For the text-containing cell, return its midpoint in (x, y) coordinate format. 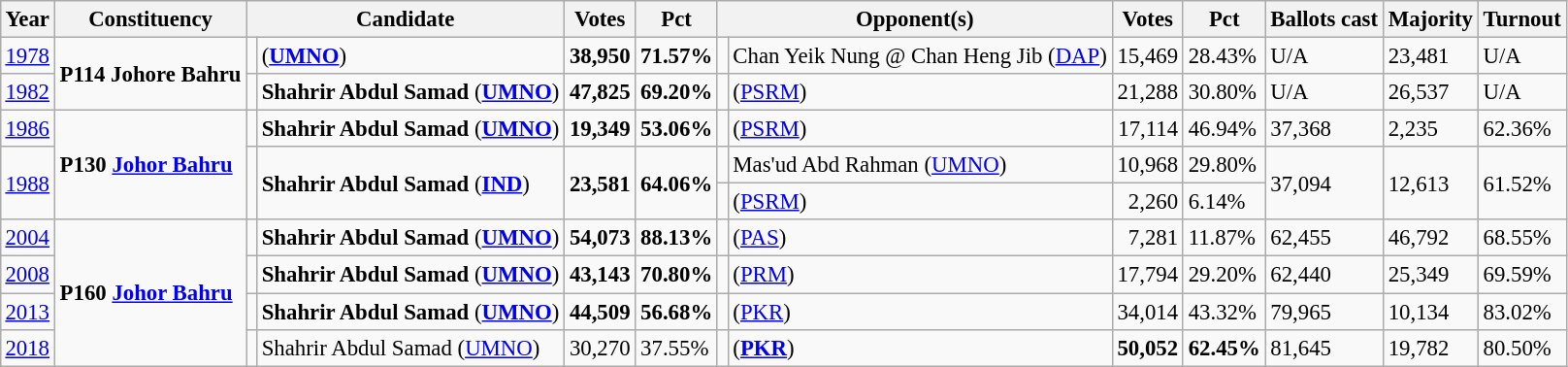
46.94% (1225, 129)
(PRM) (920, 275)
25,349 (1430, 275)
34,014 (1147, 312)
54,073 (600, 238)
Opponent(s) (914, 19)
88.13% (677, 238)
44,509 (600, 312)
69.59% (1521, 275)
29.80% (1225, 165)
15,469 (1147, 55)
43.32% (1225, 312)
30.80% (1225, 92)
1982 (27, 92)
28.43% (1225, 55)
2013 (27, 312)
71.57% (677, 55)
80.50% (1521, 348)
37,368 (1323, 129)
19,349 (600, 129)
10,134 (1430, 312)
79,965 (1323, 312)
12,613 (1430, 183)
64.06% (677, 183)
62.36% (1521, 129)
Mas'ud Abd Rahman (UMNO) (920, 165)
(PAS) (920, 238)
Candidate (406, 19)
1986 (27, 129)
26,537 (1430, 92)
29.20% (1225, 275)
P114 Johore Bahru (150, 74)
2008 (27, 275)
Majority (1430, 19)
2,260 (1147, 202)
61.52% (1521, 183)
(UMNO) (409, 55)
Year (27, 19)
19,782 (1430, 348)
38,950 (600, 55)
1978 (27, 55)
62,455 (1323, 238)
68.55% (1521, 238)
23,481 (1430, 55)
47,825 (600, 92)
11.87% (1225, 238)
37.55% (677, 348)
Chan Yeik Nung @ Chan Heng Jib (DAP) (920, 55)
30,270 (600, 348)
46,792 (1430, 238)
56.68% (677, 312)
P130 Johor Bahru (150, 165)
43,143 (600, 275)
2018 (27, 348)
81,645 (1323, 348)
7,281 (1147, 238)
62,440 (1323, 275)
Turnout (1521, 19)
70.80% (677, 275)
Shahrir Abdul Samad (IND) (409, 183)
6.14% (1225, 202)
2,235 (1430, 129)
37,094 (1323, 183)
1988 (27, 183)
Constituency (150, 19)
17,794 (1147, 275)
62.45% (1225, 348)
2004 (27, 238)
17,114 (1147, 129)
23,581 (600, 183)
69.20% (677, 92)
50,052 (1147, 348)
21,288 (1147, 92)
53.06% (677, 129)
10,968 (1147, 165)
83.02% (1521, 312)
Ballots cast (1323, 19)
P160 Johor Bahru (150, 292)
